Locate the cell with the specified text and output its [X, Y] center coordinate. 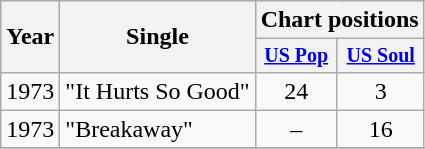
24 [296, 91]
3 [380, 91]
"It Hurts So Good" [158, 91]
US Soul [380, 56]
Chart positions [340, 20]
16 [380, 129]
Year [30, 37]
– [296, 129]
"Breakaway" [158, 129]
Single [158, 37]
US Pop [296, 56]
